Capture the cell that displays the provided text and extract its (x, y) central coordinate. 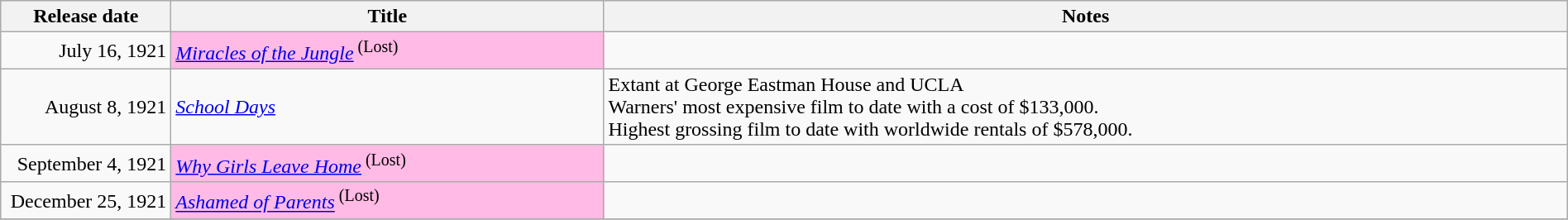
July 16, 1921 (86, 51)
December 25, 1921 (86, 200)
Miracles of the Jungle (Lost) (387, 51)
Notes (1085, 17)
Title (387, 17)
Why Girls Leave Home (Lost) (387, 164)
September 4, 1921 (86, 164)
August 8, 1921 (86, 107)
School Days (387, 107)
Ashamed of Parents (Lost) (387, 200)
Release date (86, 17)
